Return (X, Y) of the center of cell containing provided text 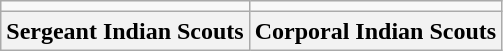
Sergeant Indian Scouts (125, 31)
Corporal Indian Scouts (375, 31)
